Scan for the cell matching the given text and deliver its (X, Y) coordinate at center. 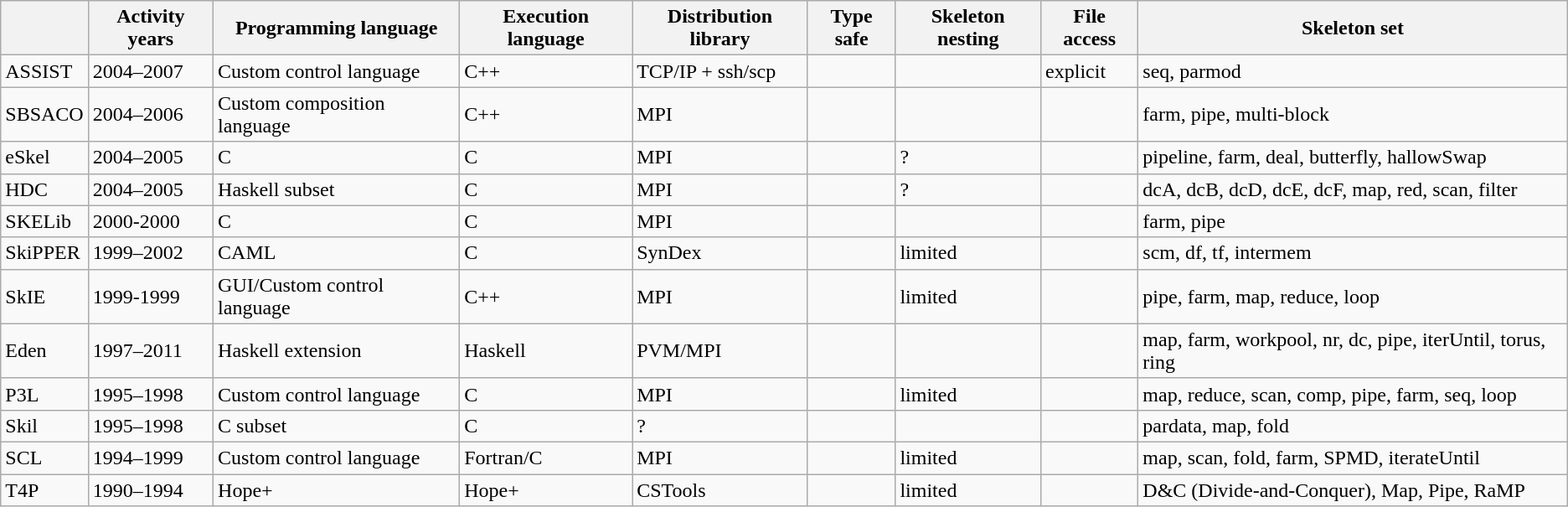
eSkel (44, 158)
Execution language (546, 28)
Haskell extension (337, 350)
SCL (44, 458)
T4P (44, 490)
2000-2000 (151, 221)
SynDex (720, 253)
dcA, dcB, dcD, dcE, dcF, map, red, scan, filter (1353, 189)
Custom composition language (337, 114)
explicit (1090, 71)
pipeline, farm, deal, butterfly, hallowSwap (1353, 158)
Fortran/C (546, 458)
Eden (44, 350)
Skeleton nesting (968, 28)
2004–2007 (151, 71)
scm, df, tf, intermem (1353, 253)
D&C (Divide-and-Conquer), Map, Pipe, RaMP (1353, 490)
ASSIST (44, 71)
SBSACO (44, 114)
map, farm, workpool, nr, dc, pipe, iterUntil, torus, ring (1353, 350)
Distribution library (720, 28)
Skeleton set (1353, 28)
SKELib (44, 221)
SkiPPER (44, 253)
farm, pipe (1353, 221)
farm, pipe, multi-block (1353, 114)
1997–2011 (151, 350)
P3L (44, 394)
2004–2006 (151, 114)
1999-1999 (151, 297)
1999–2002 (151, 253)
CSTools (720, 490)
Activity years (151, 28)
TCP/IP + ssh/scp (720, 71)
map, scan, fold, farm, SPMD, iterateUntil (1353, 458)
Haskell (546, 350)
HDC (44, 189)
Skil (44, 426)
1994–1999 (151, 458)
PVM/MPI (720, 350)
SkIE (44, 297)
seq, parmod (1353, 71)
CAML (337, 253)
C subset (337, 426)
pipe, farm, map, reduce, loop (1353, 297)
1990–1994 (151, 490)
pardata, map, fold (1353, 426)
File access (1090, 28)
GUI/Custom control language (337, 297)
map, reduce, scan, comp, pipe, farm, seq, loop (1353, 394)
Programming language (337, 28)
Type safe (851, 28)
Haskell subset (337, 189)
